Identify which cell holds the provided text, then report its [x, y] central coordinate. 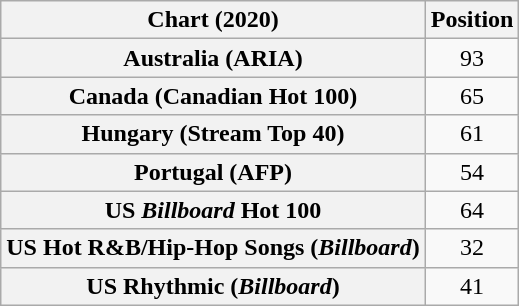
64 [472, 210]
Canada (Canadian Hot 100) [213, 96]
Position [472, 20]
65 [472, 96]
US Billboard Hot 100 [213, 210]
93 [472, 58]
61 [472, 134]
Chart (2020) [213, 20]
Hungary (Stream Top 40) [213, 134]
41 [472, 286]
Australia (ARIA) [213, 58]
Portugal (AFP) [213, 172]
US Rhythmic (Billboard) [213, 286]
54 [472, 172]
US Hot R&B/Hip-Hop Songs (Billboard) [213, 248]
32 [472, 248]
